Extract the [x, y] coordinate from the center of the cell holding the provided text.  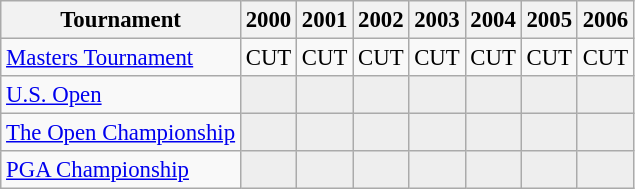
Tournament [121, 20]
2003 [437, 20]
PGA Championship [121, 170]
2004 [493, 20]
2000 [268, 20]
Masters Tournament [121, 58]
The Open Championship [121, 133]
2006 [605, 20]
2005 [549, 20]
2001 [325, 20]
2002 [381, 20]
U.S. Open [121, 95]
